Detect which cell encompasses the target text, then output its [x, y] center coordinate. 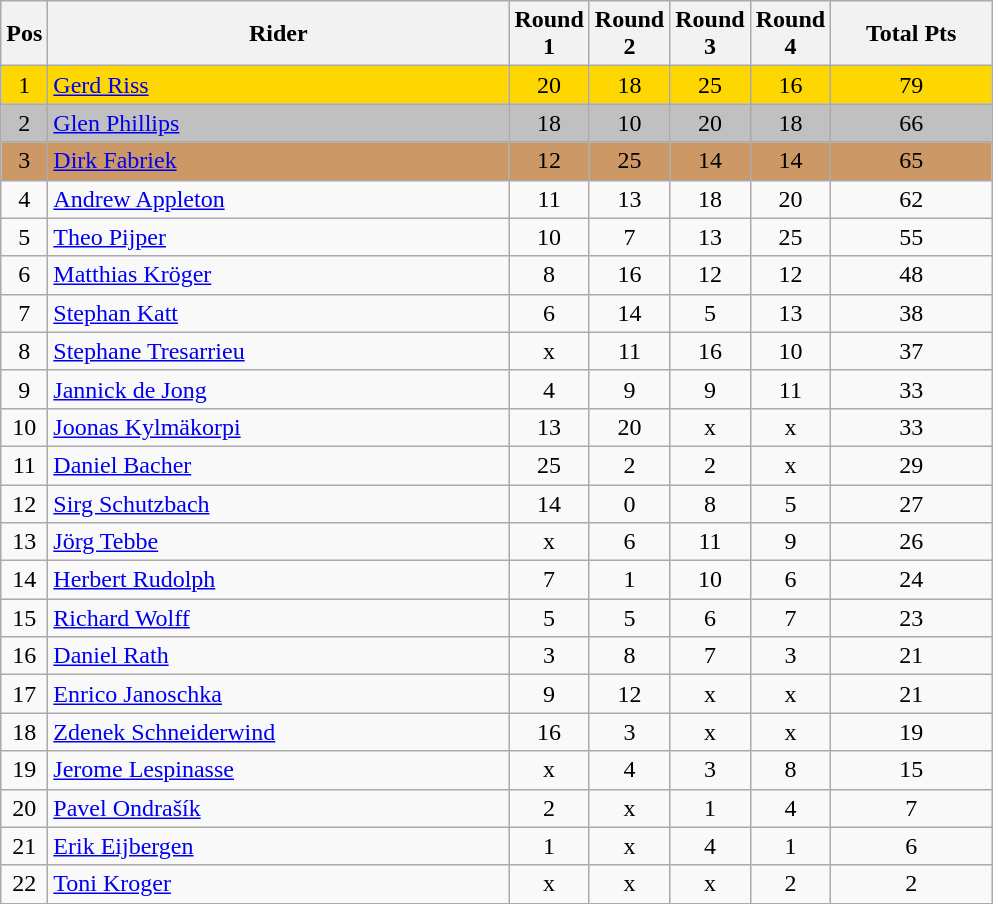
38 [912, 313]
23 [912, 618]
66 [912, 123]
Enrico Janoschka [278, 694]
Theo Pijper [278, 237]
Matthias Kröger [278, 275]
Erik Eijbergen [278, 846]
Total Pts [912, 34]
48 [912, 275]
Round 2 [629, 34]
27 [912, 503]
65 [912, 161]
55 [912, 237]
Pos [24, 34]
Glen Phillips [278, 123]
Jannick de Jong [278, 389]
Round 3 [710, 34]
22 [24, 884]
Stephane Tresarrieu [278, 351]
Richard Wolff [278, 618]
Jörg Tebbe [278, 542]
Daniel Bacher [278, 465]
24 [912, 580]
Sirg Schutzbach [278, 503]
Jerome Lespinasse [278, 770]
26 [912, 542]
Round 4 [790, 34]
79 [912, 85]
29 [912, 465]
Herbert Rudolph [278, 580]
0 [629, 503]
Andrew Appleton [278, 199]
Pavel Ondrašík [278, 808]
Stephan Katt [278, 313]
Daniel Rath [278, 656]
Rider [278, 34]
37 [912, 351]
Zdenek Schneiderwind [278, 732]
Gerd Riss [278, 85]
Joonas Kylmäkorpi [278, 427]
62 [912, 199]
17 [24, 694]
Dirk Fabriek [278, 161]
Round 1 [549, 34]
Toni Kroger [278, 884]
